Capture the cell that displays the provided text and extract its (X, Y) central coordinate. 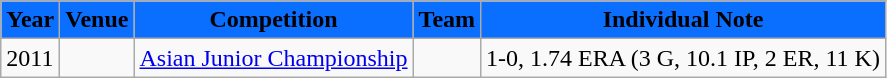
Asian Junior Championship (274, 58)
1-0, 1.74 ERA (3 G, 10.1 IP, 2 ER, 11 K) (684, 58)
Team (447, 20)
Year (30, 20)
Individual Note (684, 20)
2011 (30, 58)
Competition (274, 20)
Venue (97, 20)
